Detect which cell encompasses the target text, then output its [X, Y] center coordinate. 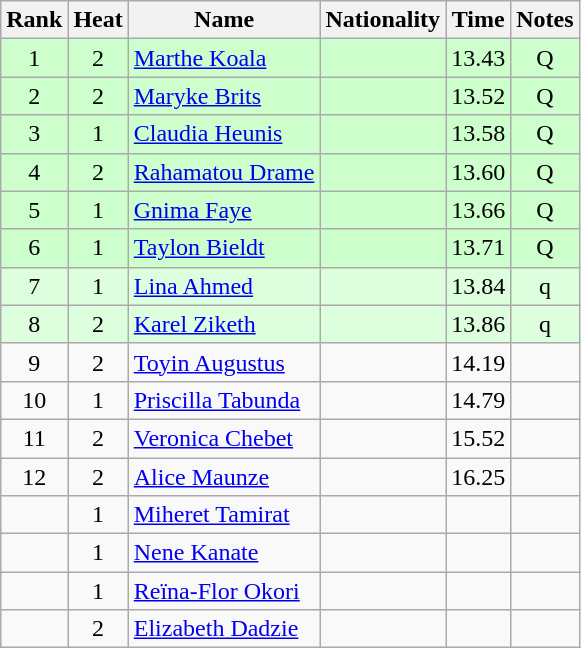
Maryke Brits [224, 96]
Notes [545, 20]
13.86 [478, 324]
Rank [34, 20]
Reïna-Flor Okori [224, 591]
10 [34, 400]
Name [224, 20]
13.58 [478, 134]
9 [34, 362]
Priscilla Tabunda [224, 400]
Time [478, 20]
7 [34, 286]
4 [34, 172]
Veronica Chebet [224, 438]
Karel Ziketh [224, 324]
Nene Kanate [224, 553]
Miheret Tamirat [224, 515]
16.25 [478, 477]
12 [34, 477]
5 [34, 210]
Toyin Augustus [224, 362]
Heat [98, 20]
Lina Ahmed [224, 286]
6 [34, 248]
Nationality [383, 20]
Marthe Koala [224, 58]
13.52 [478, 96]
14.19 [478, 362]
Alice Maunze [224, 477]
Rahamatou Drame [224, 172]
8 [34, 324]
14.79 [478, 400]
15.52 [478, 438]
Claudia Heunis [224, 134]
13.60 [478, 172]
Taylon Bieldt [224, 248]
11 [34, 438]
3 [34, 134]
Elizabeth Dadzie [224, 629]
13.43 [478, 58]
13.71 [478, 248]
13.84 [478, 286]
Gnima Faye [224, 210]
13.66 [478, 210]
